Identify which cell holds the provided text, then report its [X, Y] central coordinate. 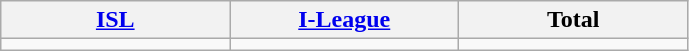
I-League [344, 20]
Total [574, 20]
ISL [116, 20]
